For the text-containing cell, return its midpoint in (X, Y) coordinate format. 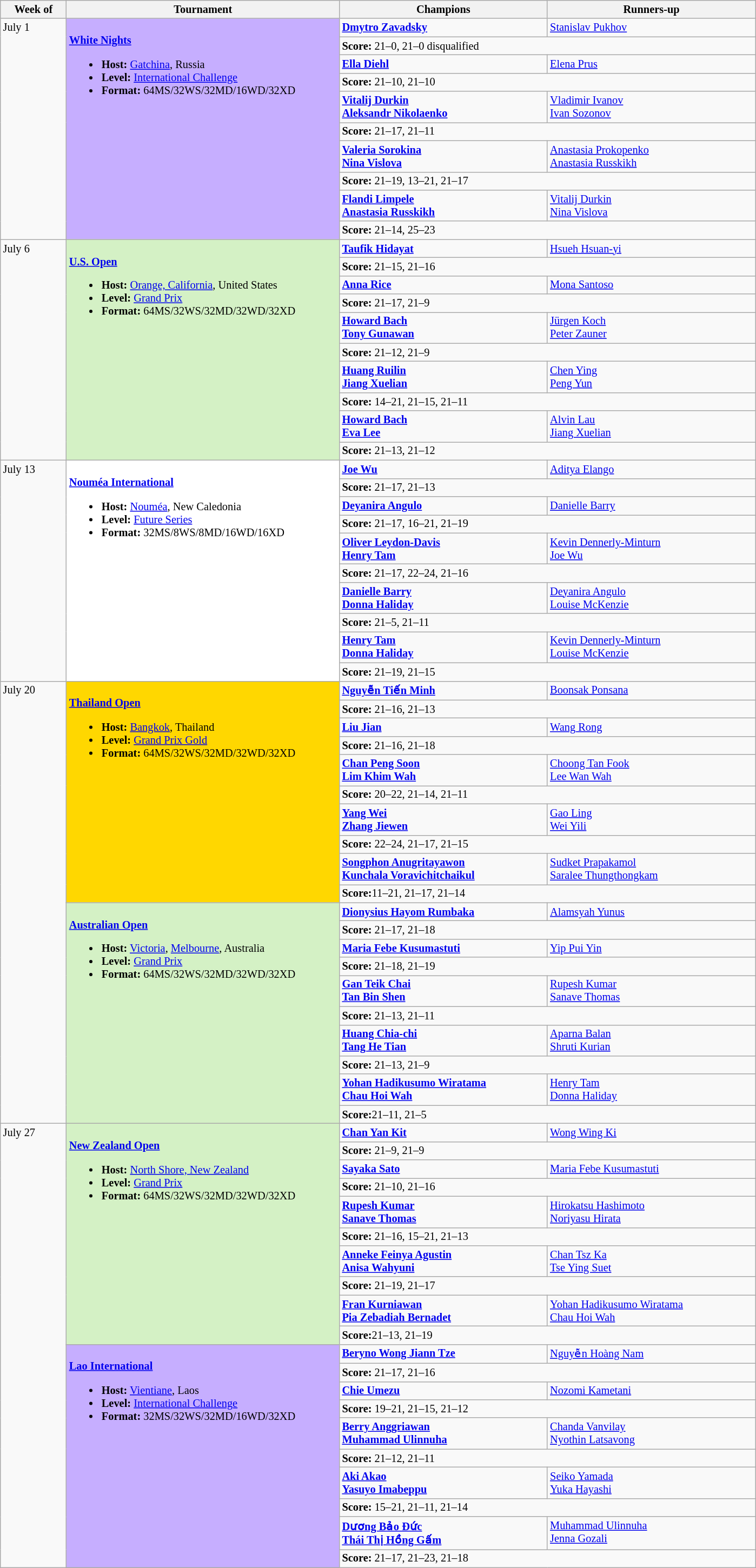
Australian OpenHost: Victoria, Melbourne, AustraliaLevel: Grand PrixFormat: 64MS/32WS/32MD/32WD/32XD (203, 1013)
Anastasia Prokopenko Anastasia Russkikh (651, 156)
Dmytro Zavadsky (443, 28)
Score: 21–17, 21–23, 21–18 (547, 1558)
Score: 21–16, 21–13 (547, 709)
Choong Tan Fook Lee Wan Wah (651, 770)
Score: 21–10, 21–10 (547, 82)
Nguyễn Tiến Minh (443, 691)
Score: 21–17, 16–21, 21–19 (547, 524)
Jürgen Koch Peter Zauner (651, 328)
Nguyễn Hoàng Nam (651, 1353)
Score: 21–17, 21–11 (547, 131)
Deyanira Angulo Louise McKenzie (651, 598)
Score: 22–24, 21–17, 21–15 (547, 844)
Score: 21–13, 21–12 (547, 451)
Danielle Barry Donna Haliday (443, 598)
Kevin Dennerly-Minturn Louise McKenzie (651, 647)
Score: 21–17, 21–9 (547, 303)
Thailand OpenHost: Bangkok, ThailandLevel: Grand Prix GoldFormat: 64MS/32WS/32MD/32WD/32XD (203, 792)
Flandi Limpele Anastasia Russkikh (443, 205)
Alvin Lau Jiang Xuelian (651, 426)
July 20 (34, 903)
Gan Teik Chai Tan Bin Shen (443, 991)
Score: 19–21, 21–15, 21–12 (547, 1409)
Wong Wing Ki (651, 1132)
Score: 21–19, 21–15 (547, 672)
Aditya Elango (651, 469)
Oliver Leydon-Davis Henry Tam (443, 549)
Hirokatsu Hashimoto Noriyasu Hirata (651, 1212)
Gao Ling Wei Yili (651, 819)
Score:21–11, 21–5 (547, 1115)
Boonsak Ponsana (651, 691)
Score: 21–17, 22–24, 21–16 (547, 573)
Fran Kurniawan Pia Zebadiah Bernadet (443, 1311)
Score:21–13, 21–19 (547, 1335)
Huang Ruilin Jiang Xuelian (443, 377)
Valeria Sorokina Nina Vislova (443, 156)
Anna Rice (443, 285)
Chen Ying Peng Yun (651, 377)
Deyanira Angulo (443, 505)
Score: 15–21, 21–11, 21–14 (547, 1507)
Runners-up (651, 9)
Ella Diehl (443, 64)
Score: 21–17, 21–13 (547, 488)
Alamsyah Yunus (651, 912)
Elena Prus (651, 64)
Huang Chia-chi Tang He Tian (443, 1040)
Aki Akao Yasuyo Imabeppu (443, 1483)
Yip Pui Yin (651, 948)
Score: 21–15, 21–16 (547, 266)
Score: 14–21, 21–15, 21–11 (547, 402)
Dương Bảo Đức Thái Thị Hồng Gấm (443, 1533)
U.S. OpenHost: Orange, California, United StatesLevel: Grand PrixFormat: 64MS/32WS/32MD/32WD/32XD (203, 350)
Chanda Vanvilay Nyothin Latsavong (651, 1433)
Score: 21–16, 21–18 (547, 745)
Vladimir Ivanov Ivan Sozonov (651, 107)
Vitalij Durkin Nina Vislova (651, 205)
Score:11–21, 21–17, 21–14 (547, 893)
Chan Tsz Ka Tse Ying Suet (651, 1261)
Danielle Barry (651, 505)
Score: 21–19, 13–21, 21–17 (547, 181)
Score: 21–5, 21–11 (547, 623)
Taufik Hidayat (443, 249)
Sayaka Sato (443, 1169)
Score: 21–18, 21–19 (547, 966)
Stanislav Pukhov (651, 28)
Week of (34, 9)
Yang Wei Zhang Jiewen (443, 819)
Dionysius Hayom Rumbaka (443, 912)
Berry Anggriawan Muhammad Ulinnuha (443, 1433)
Nouméa InternationalHost: Nouméa, New CaledoniaLevel: Future SeriesFormat: 32MS/8WS/8MD/16WD/16XD (203, 571)
Lao InternationalHost: Vientiane, LaosLevel: International ChallengeFormat: 32MS/32WS/32MD/16WD/32XD (203, 1456)
Tournament (203, 9)
Score: 21–12, 21–11 (547, 1458)
Score: 21–13, 21–11 (547, 1016)
Songphon Anugritayawon Kunchala Voravichitchaikul (443, 869)
Score: 21–10, 21–16 (547, 1187)
Beryno Wong Jiann Tze (443, 1353)
Score: 21–0, 21–0 disqualified (547, 46)
Score: 20–22, 21–14, 21–11 (547, 795)
Score: 21–17, 21–18 (547, 930)
Sudket Prapakamol Saralee Thungthongkam (651, 869)
Seiko Yamada Yuka Hayashi (651, 1483)
Score: 21–9, 21–9 (547, 1151)
Chan Peng Soon Lim Khim Wah (443, 770)
Hsueh Hsuan-yi (651, 249)
Anneke Feinya Agustin Anisa Wahyuni (443, 1261)
Wang Rong (651, 727)
Score: 21–13, 21–9 (547, 1065)
Chan Yan Kit (443, 1132)
Score: 21–12, 21–9 (547, 352)
July 13 (34, 571)
Howard Bach Eva Lee (443, 426)
Score: 21–16, 15–21, 21–13 (547, 1237)
Nozomi Kametani (651, 1391)
Score: 21–19, 21–17 (547, 1286)
Kevin Dennerly-Minturn Joe Wu (651, 549)
White NightsHost: Gatchina, RussiaLevel: International ChallengeFormat: 64MS/32WS/32MD/16WD/32XD (203, 129)
July 6 (34, 350)
Vitalij Durkin Aleksandr Nikolaenko (443, 107)
Chie Umezu (443, 1391)
Mona Santoso (651, 285)
Howard Bach Tony Gunawan (443, 328)
July 1 (34, 129)
New Zealand OpenHost: North Shore, New ZealandLevel: Grand PrixFormat: 64MS/32WS/32MD/32WD/32XD (203, 1233)
Champions (443, 9)
Liu Jian (443, 727)
Score: 21–14, 25–23 (547, 230)
Joe Wu (443, 469)
Score: 21–17, 21–16 (547, 1372)
July 27 (34, 1345)
Aparna Balan Shruti Kurian (651, 1040)
Muhammad Ulinnuha Jenna Gozali (651, 1533)
